Locate the cell with the specified text and output its [X, Y] center coordinate. 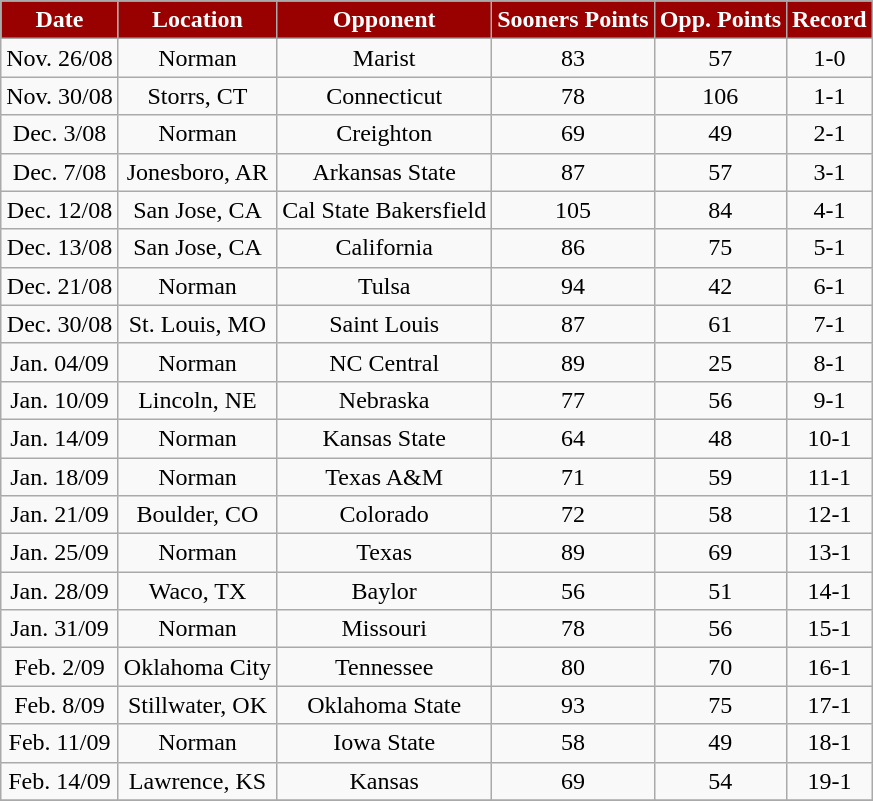
Dec. 30/08 [60, 324]
Lawrence, KS [197, 781]
83 [573, 58]
Location [197, 20]
Stillwater, OK [197, 705]
70 [720, 667]
105 [573, 210]
Record [830, 20]
Oklahoma State [384, 705]
1-0 [830, 58]
16-1 [830, 667]
Jan. 14/09 [60, 438]
Feb. 2/09 [60, 667]
93 [573, 705]
18-1 [830, 743]
Jonesboro, AR [197, 172]
Kansas [384, 781]
10-1 [830, 438]
Nov. 30/08 [60, 96]
Marist [384, 58]
Feb. 14/09 [60, 781]
Texas A&M [384, 477]
25 [720, 362]
Oklahoma City [197, 667]
106 [720, 96]
19-1 [830, 781]
11-1 [830, 477]
St. Louis, MO [197, 324]
Boulder, CO [197, 515]
Dec. 13/08 [60, 248]
Creighton [384, 134]
California [384, 248]
Jan. 21/09 [60, 515]
2-1 [830, 134]
Sooners Points [573, 20]
77 [573, 400]
17-1 [830, 705]
13-1 [830, 553]
12-1 [830, 515]
64 [573, 438]
Texas [384, 553]
Waco, TX [197, 591]
Dec. 21/08 [60, 286]
Arkansas State [384, 172]
8-1 [830, 362]
Dec. 7/08 [60, 172]
42 [720, 286]
71 [573, 477]
Colorado [384, 515]
Jan. 31/09 [60, 629]
Lincoln, NE [197, 400]
Dec. 3/08 [60, 134]
84 [720, 210]
94 [573, 286]
Tennessee [384, 667]
Feb. 8/09 [60, 705]
Dec. 12/08 [60, 210]
1-1 [830, 96]
15-1 [830, 629]
Nov. 26/08 [60, 58]
80 [573, 667]
Tulsa [384, 286]
Jan. 10/09 [60, 400]
4-1 [830, 210]
Baylor [384, 591]
6-1 [830, 286]
Iowa State [384, 743]
Saint Louis [384, 324]
Cal State Bakersfield [384, 210]
Missouri [384, 629]
61 [720, 324]
59 [720, 477]
Nebraska [384, 400]
Opponent [384, 20]
3-1 [830, 172]
Kansas State [384, 438]
7-1 [830, 324]
51 [720, 591]
Connecticut [384, 96]
NC Central [384, 362]
5-1 [830, 248]
Jan. 18/09 [60, 477]
Jan. 28/09 [60, 591]
86 [573, 248]
9-1 [830, 400]
14-1 [830, 591]
48 [720, 438]
Opp. Points [720, 20]
Jan. 25/09 [60, 553]
54 [720, 781]
Feb. 11/09 [60, 743]
Jan. 04/09 [60, 362]
Storrs, CT [197, 96]
72 [573, 515]
Date [60, 20]
